Extract the [x, y] coordinate from the center of the cell holding the provided text.  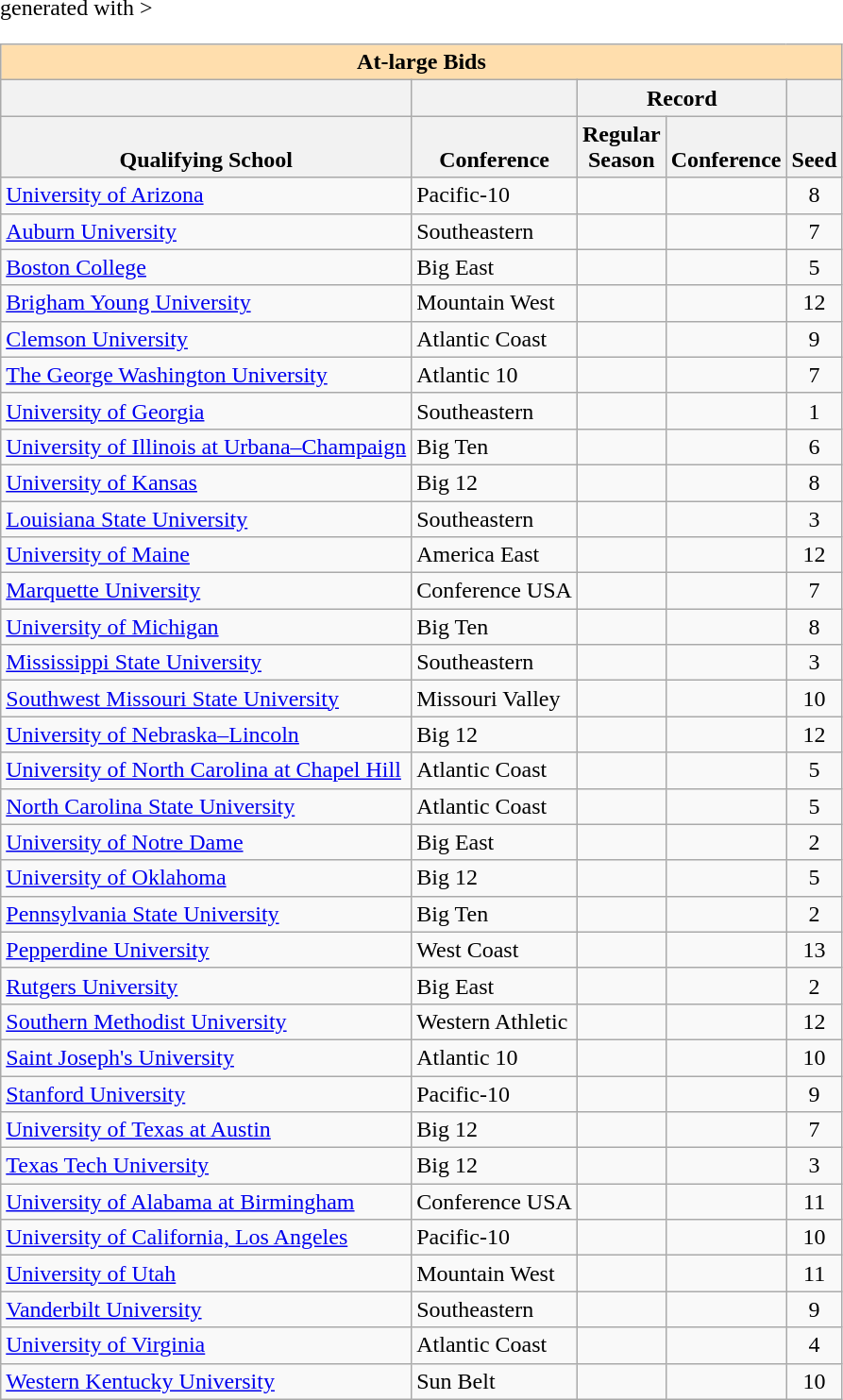
Record [682, 98]
Vanderbilt University [206, 1309]
1 [814, 411]
Pennsylvania State University [206, 914]
Pepperdine University [206, 950]
6 [814, 447]
University of Notre Dame [206, 842]
University of Michigan [206, 627]
University of California, Los Angeles [206, 1238]
The George Washington University [206, 375]
Louisiana State University [206, 518]
University of Texas at Austin [206, 1130]
Marquette University [206, 591]
Brigham Young University [206, 303]
University of Oklahoma [206, 878]
Seed [814, 147]
University of Illinois at Urbana–Champaign [206, 447]
University of Maine [206, 555]
Stanford University [206, 1094]
Southwest Missouri State University [206, 699]
University of Kansas [206, 482]
University of Alabama at Birmingham [206, 1202]
Sun Belt [495, 1381]
Qualifying School [206, 147]
Mississippi State University [206, 663]
13 [814, 950]
4 [814, 1345]
America East [495, 555]
Auburn University [206, 231]
Rutgers University [206, 986]
Western Kentucky University [206, 1381]
Saint Joseph's University [206, 1057]
Boston College [206, 267]
Missouri Valley [495, 699]
University of Nebraska–Lincoln [206, 734]
University of Virginia [206, 1345]
Southern Methodist University [206, 1021]
University of North Carolina at Chapel Hill [206, 770]
University of Utah [206, 1273]
Western Athletic [495, 1021]
Clemson University [206, 339]
University of Georgia [206, 411]
At-large Bids [421, 62]
Texas Tech University [206, 1166]
Regular Season [621, 147]
West Coast [495, 950]
University of Arizona [206, 195]
North Carolina State University [206, 806]
